Pinpoint the cell where the given text exists, returning its (x, y) midpoint coordinate. 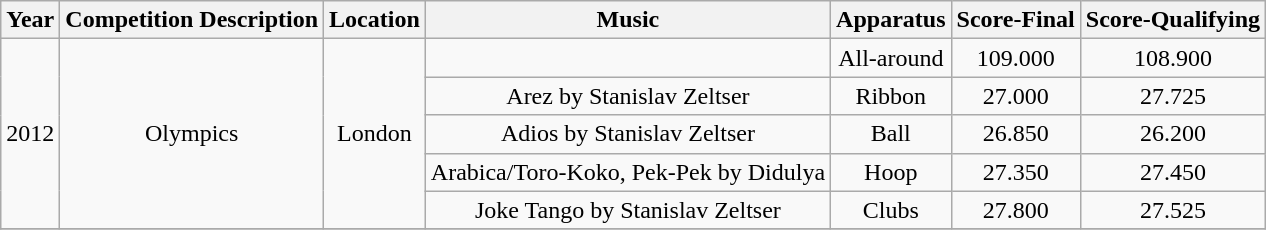
26.850 (1016, 134)
Score-Qualifying (1172, 20)
27.000 (1016, 96)
27.350 (1016, 172)
2012 (30, 134)
109.000 (1016, 58)
Ball (891, 134)
Olympics (192, 134)
Arez by Stanislav Zeltser (628, 96)
108.900 (1172, 58)
Music (628, 20)
Clubs (891, 210)
26.200 (1172, 134)
27.800 (1016, 210)
Year (30, 20)
Adios by Stanislav Zeltser (628, 134)
27.725 (1172, 96)
27.450 (1172, 172)
27.525 (1172, 210)
All-around (891, 58)
Joke Tango by Stanislav Zeltser (628, 210)
Apparatus (891, 20)
Location (375, 20)
Competition Description (192, 20)
Hoop (891, 172)
London (375, 134)
Arabica/Toro-Koko, Pek-Pek by Didulya (628, 172)
Score-Final (1016, 20)
Ribbon (891, 96)
